Search for the cell housing the specified text and yield its (x, y) center coordinate. 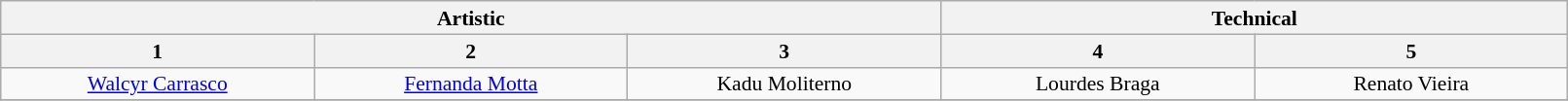
1 (158, 50)
3 (784, 50)
Lourdes Braga (1098, 84)
2 (471, 50)
Kadu Moliterno (784, 84)
Fernanda Motta (471, 84)
4 (1098, 50)
Walcyr Carrasco (158, 84)
Renato Vieira (1411, 84)
Artistic (471, 17)
5 (1411, 50)
Technical (1255, 17)
